Output the (x, y) coordinate of the center of the cell containing the given text.  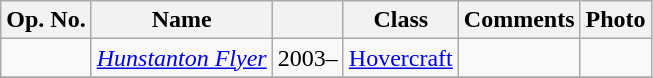
Photo (616, 20)
Name (182, 20)
Hunstanton Flyer (182, 58)
Comments (519, 20)
Op. No. (46, 20)
Hovercraft (400, 58)
2003– (308, 58)
Class (400, 20)
